Detect which cell encompasses the target text, then output its (x, y) center coordinate. 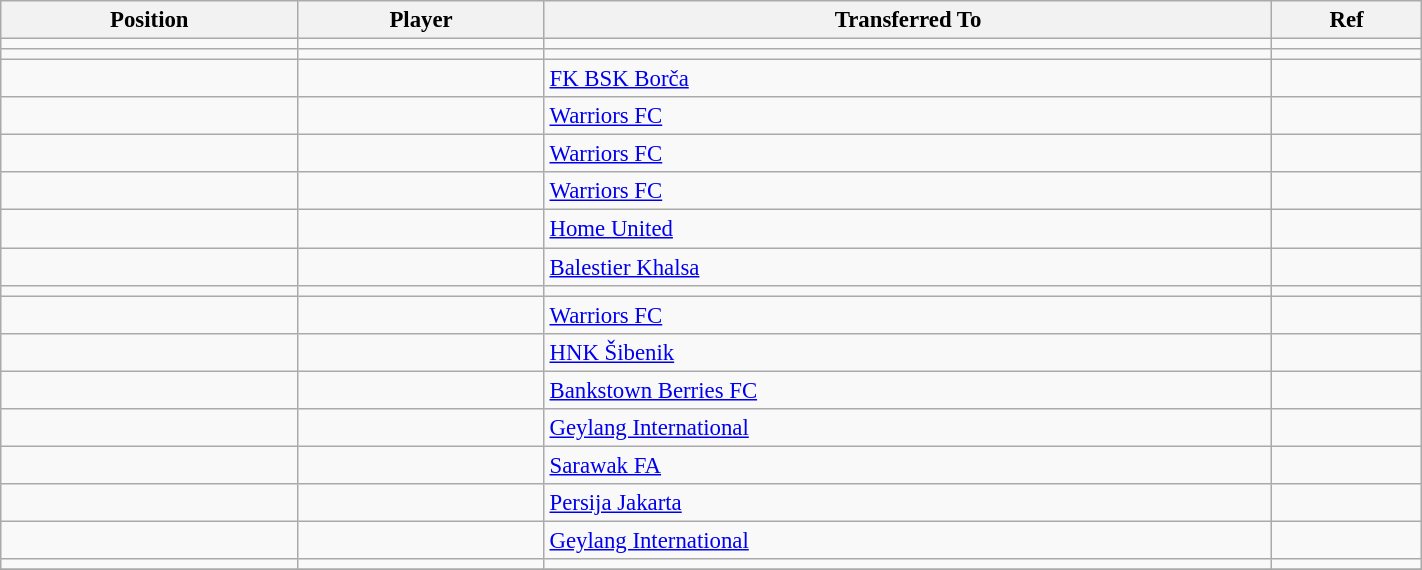
Sarawak FA (908, 465)
Player (421, 20)
Ref (1346, 20)
Balestier Khalsa (908, 267)
Bankstown Berries FC (908, 390)
HNK Šibenik (908, 352)
Persija Jakarta (908, 503)
FK BSK Borča (908, 79)
Position (150, 20)
Transferred To (908, 20)
Home United (908, 229)
